For the text-containing cell, return its midpoint in (X, Y) coordinate format. 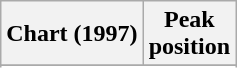
Peakposition (189, 34)
Chart (1997) (72, 34)
